Output the [X, Y] coordinate of the center of the cell containing the given text.  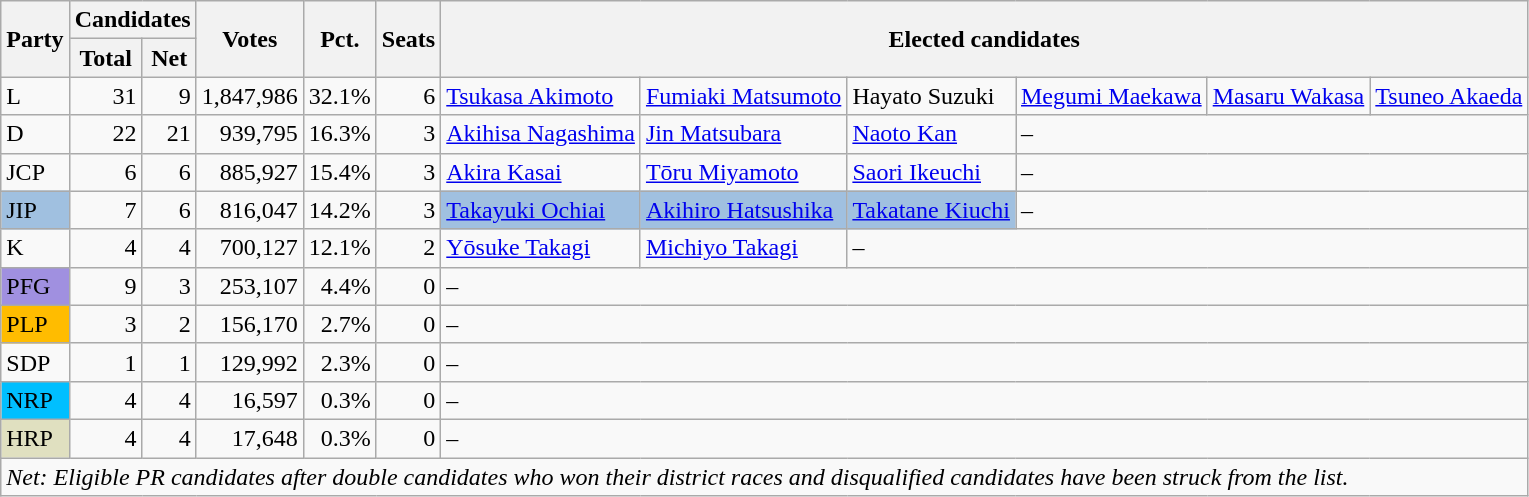
Naoto Kan [932, 134]
253,107 [250, 286]
Total [106, 58]
Tsuneo Akaeda [1449, 96]
PFG [35, 286]
K [35, 248]
Tōru Miyamoto [743, 172]
156,170 [250, 324]
17,648 [250, 438]
22 [106, 134]
129,992 [250, 362]
Megumi Maekawa [1112, 96]
Akihiro Hatsushika [743, 210]
HRP [35, 438]
816,047 [250, 210]
32.1% [340, 96]
4.4% [340, 286]
Masaru Wakasa [1288, 96]
16,597 [250, 400]
Party [35, 39]
Akihisa Nagashima [541, 134]
Jin Matsubara [743, 134]
885,927 [250, 172]
12.1% [340, 248]
14.2% [340, 210]
939,795 [250, 134]
2.3% [340, 362]
D [35, 134]
JCP [35, 172]
7 [106, 210]
15.4% [340, 172]
21 [169, 134]
Seats [408, 39]
2.7% [340, 324]
31 [106, 96]
700,127 [250, 248]
Takayuki Ochiai [541, 210]
Net: Eligible PR candidates after double candidates who won their district races and disqualified candidates have been struck from the list. [764, 477]
NRP [35, 400]
Akira Kasai [541, 172]
Yōsuke Takagi [541, 248]
Fumiaki Matsumoto [743, 96]
Votes [250, 39]
Saori Ikeuchi [932, 172]
Michiyo Takagi [743, 248]
Net [169, 58]
1,847,986 [250, 96]
PLP [35, 324]
SDP [35, 362]
Hayato Suzuki [932, 96]
Pct. [340, 39]
Elected candidates [984, 39]
L [35, 96]
16.3% [340, 134]
Takatane Kiuchi [932, 210]
Candidates [132, 20]
Tsukasa Akimoto [541, 96]
JIP [35, 210]
